Search for the cell housing the specified text and yield its (X, Y) center coordinate. 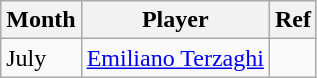
Month (41, 20)
Emiliano Terzaghi (175, 58)
Ref (292, 20)
July (41, 58)
Player (175, 20)
